Extract the [x, y] coordinate from the center of the cell holding the provided text.  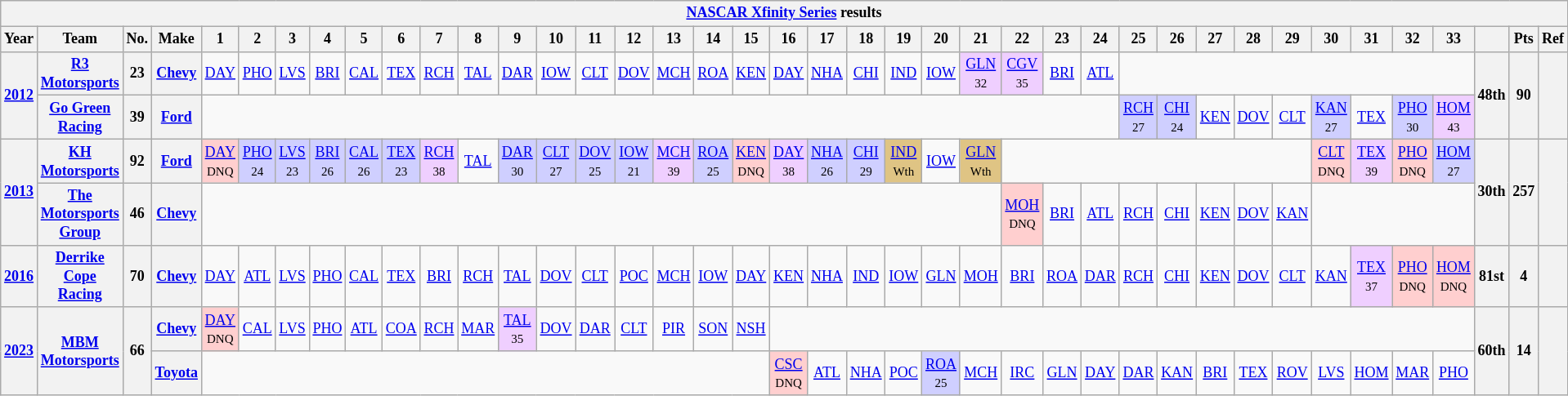
70 [137, 276]
66 [137, 351]
15 [751, 39]
DAY38 [789, 161]
24 [1100, 39]
18 [866, 39]
26 [1177, 39]
33 [1454, 39]
3 [293, 39]
48th [1491, 95]
19 [904, 39]
IRC [1022, 373]
KAN27 [1331, 118]
10 [556, 39]
HOM43 [1454, 118]
KH Motorsports [80, 161]
2016 [20, 276]
ROV [1292, 373]
RCH38 [439, 161]
TAL35 [517, 329]
9 [517, 39]
81st [1491, 276]
CHI24 [1177, 118]
11 [595, 39]
27 [1215, 39]
CLTDNQ [1331, 161]
Year [20, 39]
30th [1491, 192]
CSCDNQ [789, 373]
GLNWth [981, 161]
DOV25 [595, 161]
IOW21 [634, 161]
Team [80, 39]
7 [439, 39]
257 [1524, 192]
MOH [981, 276]
92 [137, 161]
PHO24 [257, 161]
TEX39 [1372, 161]
NHA26 [827, 161]
MCH39 [674, 161]
5 [365, 39]
DAR30 [517, 161]
29 [1292, 39]
8 [478, 39]
2013 [20, 192]
12 [634, 39]
NASCAR Xfinity Series results [785, 13]
2 [257, 39]
NSH [751, 329]
13 [674, 39]
17 [827, 39]
CHI29 [866, 161]
MOHDNQ [1022, 214]
TEX37 [1372, 276]
CGV35 [1022, 73]
RCH27 [1138, 118]
20 [942, 39]
22 [1022, 39]
R3 Motorsports [80, 73]
LVS23 [293, 161]
Toyota [177, 373]
PHO30 [1413, 118]
21 [981, 39]
2012 [20, 95]
Make [177, 39]
KENDNQ [751, 161]
46 [137, 214]
SON [713, 329]
39 [137, 118]
BRI26 [327, 161]
CAL26 [365, 161]
1 [220, 39]
Pts [1524, 39]
Ref [1553, 39]
30 [1331, 39]
GLN32 [981, 73]
The Motorsports Group [80, 214]
CLT27 [556, 161]
HOMDNQ [1454, 276]
HOM [1372, 373]
Derrike Cope Racing [80, 276]
16 [789, 39]
HOM27 [1454, 161]
28 [1253, 39]
No. [137, 39]
25 [1138, 39]
Go Green Racing [80, 118]
90 [1524, 95]
TEX23 [401, 161]
2023 [20, 351]
INDWth [904, 161]
6 [401, 39]
60th [1491, 351]
COA [401, 329]
31 [1372, 39]
PIR [674, 329]
MBM Motorsports [80, 351]
32 [1413, 39]
